Provide the (X, Y) coordinate of the cell's center where the given text is located.  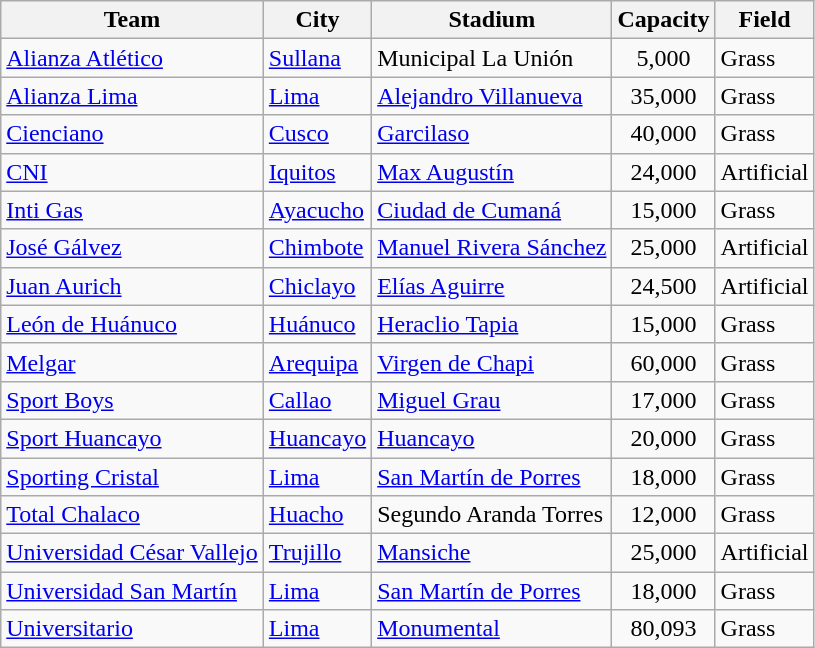
Huacho (317, 515)
Capacity (664, 20)
20,000 (664, 438)
Virgen de Chapi (492, 362)
Municipal La Unión (492, 58)
5,000 (664, 58)
80,093 (664, 629)
Chimbote (317, 248)
Iquitos (317, 172)
Team (132, 20)
Mansiche (492, 553)
Miguel Grau (492, 400)
35,000 (664, 96)
Alejandro Villanueva (492, 96)
Heraclio Tapia (492, 324)
Universidad San Martín (132, 591)
Total Chalaco (132, 515)
Segundo Aranda Torres (492, 515)
Sullana (317, 58)
Cienciano (132, 134)
José Gálvez (132, 248)
Callao (317, 400)
Garcilaso (492, 134)
Melgar (132, 362)
24,500 (664, 286)
CNI (132, 172)
Elías Aguirre (492, 286)
Universitario (132, 629)
Manuel Rivera Sánchez (492, 248)
12,000 (664, 515)
Inti Gas (132, 210)
City (317, 20)
Alianza Lima (132, 96)
Juan Aurich (132, 286)
Max Augustín (492, 172)
Ciudad de Cumaná (492, 210)
León de Huánuco (132, 324)
Cusco (317, 134)
Monumental (492, 629)
Huánuco (317, 324)
40,000 (664, 134)
Trujillo (317, 553)
Ayacucho (317, 210)
Sport Boys (132, 400)
60,000 (664, 362)
Alianza Atlético (132, 58)
Stadium (492, 20)
Universidad César Vallejo (132, 553)
Field (764, 20)
Sport Huancayo (132, 438)
Sporting Cristal (132, 477)
24,000 (664, 172)
17,000 (664, 400)
Arequipa (317, 362)
Chiclayo (317, 286)
